Locate the cell with the specified text and output its (X, Y) center coordinate. 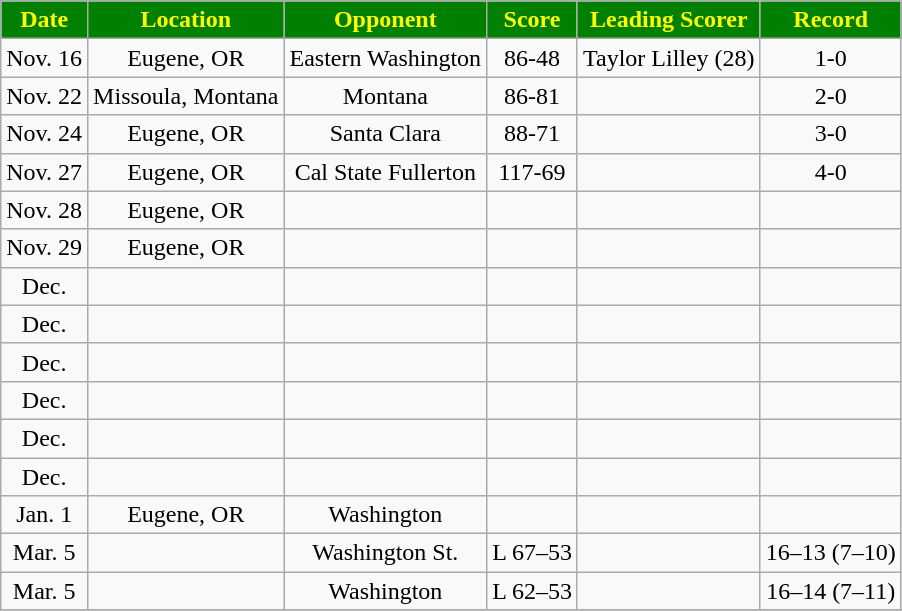
Nov. 22 (44, 96)
Taylor Lilley (28) (668, 58)
3-0 (830, 134)
4-0 (830, 172)
Date (44, 20)
Cal State Fullerton (386, 172)
Leading Scorer (668, 20)
Santa Clara (386, 134)
Nov. 28 (44, 210)
Nov. 27 (44, 172)
Missoula, Montana (186, 96)
Montana (386, 96)
L 67–53 (532, 553)
1-0 (830, 58)
16–14 (7–11) (830, 591)
Washington St. (386, 553)
Opponent (386, 20)
86-48 (532, 58)
2-0 (830, 96)
L 62–53 (532, 591)
Nov. 24 (44, 134)
117-69 (532, 172)
Score (532, 20)
16–13 (7–10) (830, 553)
Jan. 1 (44, 515)
88-71 (532, 134)
Location (186, 20)
Nov. 16 (44, 58)
86-81 (532, 96)
Eastern Washington (386, 58)
Record (830, 20)
Nov. 29 (44, 248)
